Identify which cell holds the provided text, then report its (X, Y) central coordinate. 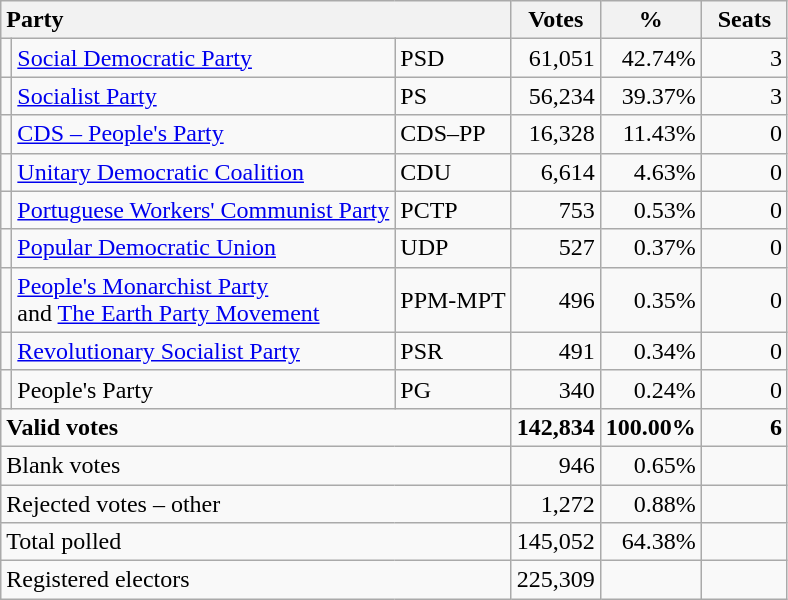
39.37% (650, 96)
Portuguese Workers' Communist Party (204, 210)
142,834 (556, 427)
0.34% (650, 351)
946 (556, 465)
527 (556, 248)
CDS–PP (453, 134)
Total polled (256, 542)
42.74% (650, 58)
CDU (453, 172)
0.35% (650, 300)
0.65% (650, 465)
145,052 (556, 542)
UDP (453, 248)
People's Party (204, 389)
16,328 (556, 134)
Votes (556, 20)
Seats (744, 20)
225,309 (556, 580)
0.53% (650, 210)
4.63% (650, 172)
Revolutionary Socialist Party (204, 351)
56,234 (556, 96)
100.00% (650, 427)
6 (744, 427)
1,272 (556, 503)
11.43% (650, 134)
PSR (453, 351)
CDS – People's Party (204, 134)
Blank votes (256, 465)
340 (556, 389)
People's Monarchist Partyand The Earth Party Movement (204, 300)
Socialist Party (204, 96)
Registered electors (256, 580)
Popular Democratic Union (204, 248)
0.24% (650, 389)
PSD (453, 58)
Valid votes (256, 427)
Social Democratic Party (204, 58)
PCTP (453, 210)
PG (453, 389)
753 (556, 210)
491 (556, 351)
64.38% (650, 542)
Party (256, 20)
496 (556, 300)
PPM-MPT (453, 300)
PS (453, 96)
Rejected votes – other (256, 503)
6,614 (556, 172)
% (650, 20)
Unitary Democratic Coalition (204, 172)
0.88% (650, 503)
61,051 (556, 58)
0.37% (650, 248)
